Detect which cell encompasses the target text, then output its [x, y] center coordinate. 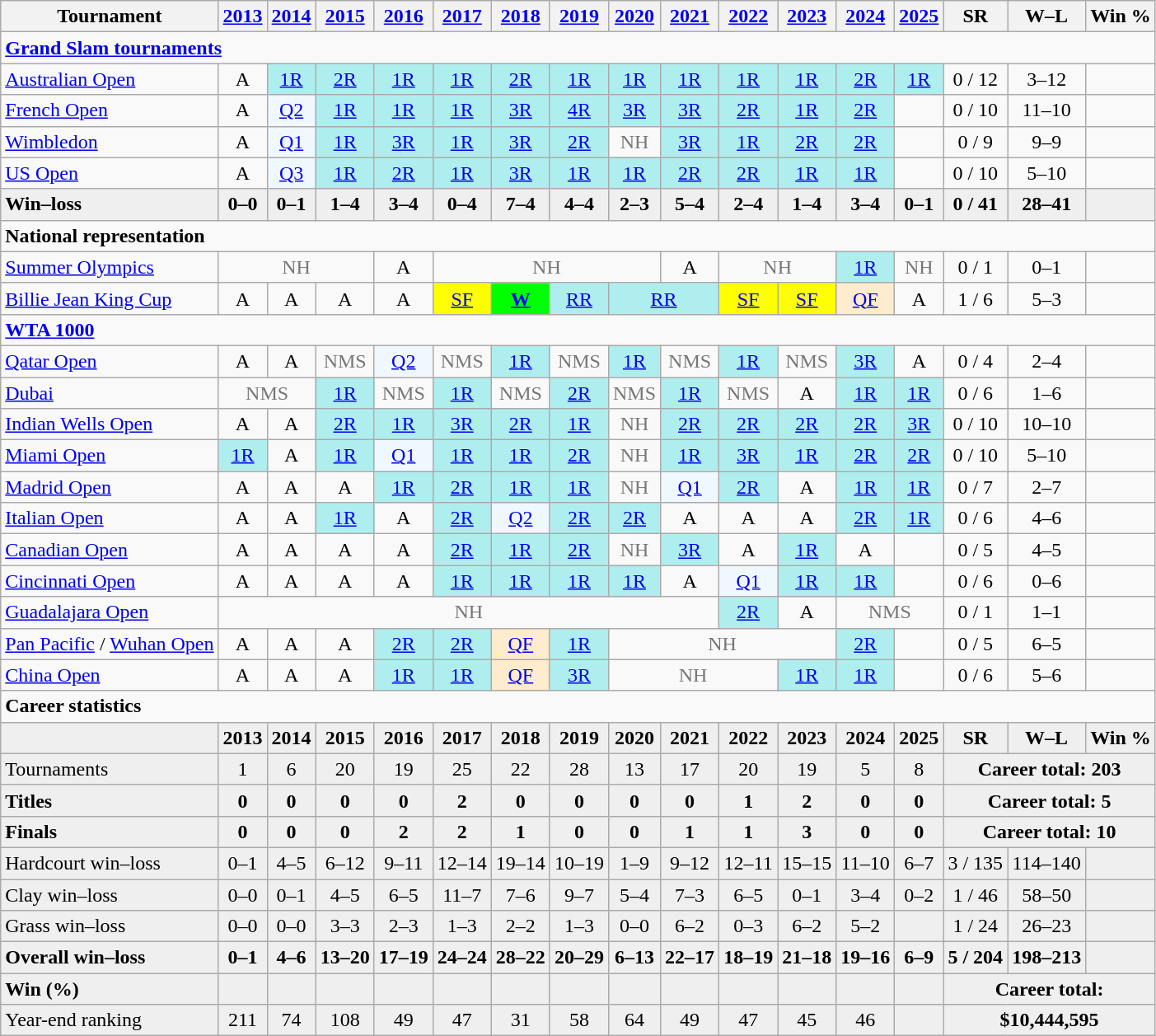
6–9 [920, 958]
58 [578, 1020]
5–6 [1046, 675]
211 [242, 1020]
11–7 [461, 894]
18–19 [748, 958]
3–3 [344, 926]
3 / 135 [976, 863]
Guadalajara Open [110, 612]
46 [865, 1020]
2–7 [1046, 487]
Dubai [110, 393]
0–3 [748, 926]
22–17 [690, 958]
0 / 4 [976, 361]
0 / 7 [976, 487]
Win (%) [110, 989]
Win–loss [110, 204]
24–24 [461, 958]
$10,444,595 [1050, 1020]
13–20 [344, 958]
Tournament [110, 16]
Career total: 10 [1050, 832]
17–19 [404, 958]
1 / 24 [976, 926]
6–7 [920, 863]
9–12 [690, 863]
1–9 [634, 863]
Q3 [292, 173]
58–50 [1046, 894]
4–4 [578, 204]
0 / 12 [976, 79]
0 / 9 [976, 142]
7–4 [521, 204]
31 [521, 1020]
Career total: 203 [1050, 769]
108 [344, 1020]
12–11 [748, 863]
45 [807, 1020]
5 / 204 [976, 958]
Italian Open [110, 518]
9–7 [578, 894]
12–14 [461, 863]
0–4 [461, 204]
WTA 1000 [578, 330]
5 [865, 769]
1–1 [1046, 612]
Tournaments [110, 769]
5–2 [865, 926]
Cincinnati Open [110, 581]
5–3 [1046, 298]
1–6 [1046, 393]
9–9 [1046, 142]
3 [807, 832]
Overall win–loss [110, 958]
198–213 [1046, 958]
Finals [110, 832]
6 [292, 769]
Clay win–loss [110, 894]
Grass win–loss [110, 926]
8 [920, 769]
Pan Pacific / Wuhan Open [110, 644]
1 / 6 [976, 298]
Wimbledon [110, 142]
2–2 [521, 926]
28–22 [521, 958]
French Open [110, 110]
26–23 [1046, 926]
1 / 46 [976, 894]
Hardcourt win–loss [110, 863]
21–18 [807, 958]
Madrid Open [110, 487]
Australian Open [110, 79]
28 [578, 769]
22 [521, 769]
64 [634, 1020]
US Open [110, 173]
6–13 [634, 958]
15–15 [807, 863]
6–12 [344, 863]
Career statistics [578, 706]
4R [578, 110]
0–6 [1046, 581]
0–2 [920, 894]
10–10 [1046, 424]
13 [634, 769]
Qatar Open [110, 361]
Year-end ranking [110, 1020]
25 [461, 769]
7–6 [521, 894]
0 / 41 [976, 204]
3–12 [1046, 79]
W [521, 298]
17 [690, 769]
Indian Wells Open [110, 424]
9–11 [404, 863]
19–16 [865, 958]
114–140 [1046, 863]
Career total: 5 [1050, 800]
Billie Jean King Cup [110, 298]
Miami Open [110, 456]
20–29 [578, 958]
National representation [578, 236]
10–19 [578, 863]
Career total: [1050, 989]
Titles [110, 800]
China Open [110, 675]
Summer Olympics [110, 267]
Grand Slam tournaments [578, 48]
74 [292, 1020]
19–14 [521, 863]
28–41 [1046, 204]
Canadian Open [110, 550]
7–3 [690, 894]
